Return (X, Y) of the center of cell containing provided text 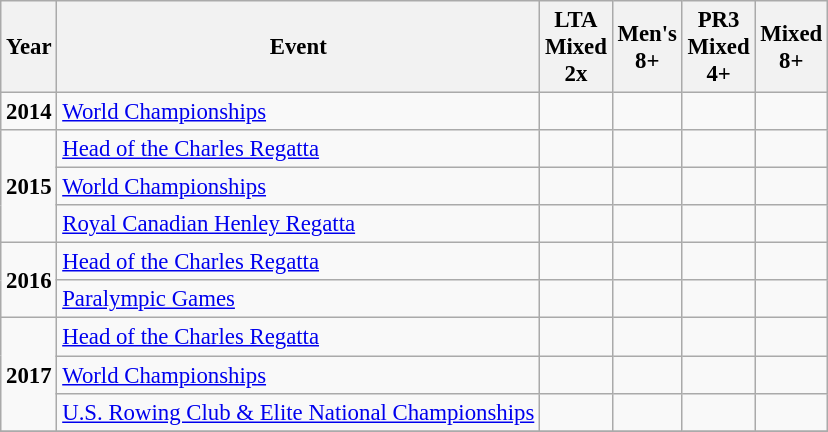
U.S. Rowing Club & Elite National Championships (298, 412)
PR3 Mixed 4+ (718, 47)
2014 (29, 112)
Year (29, 47)
2016 (29, 280)
LTA Mixed 2x (576, 47)
2015 (29, 186)
Mixed 8+ (792, 47)
2017 (29, 374)
Paralympic Games (298, 299)
Event (298, 47)
Royal Canadian Henley Regatta (298, 224)
Men's 8+ (647, 47)
